Capture the cell that displays the provided text and extract its (x, y) central coordinate. 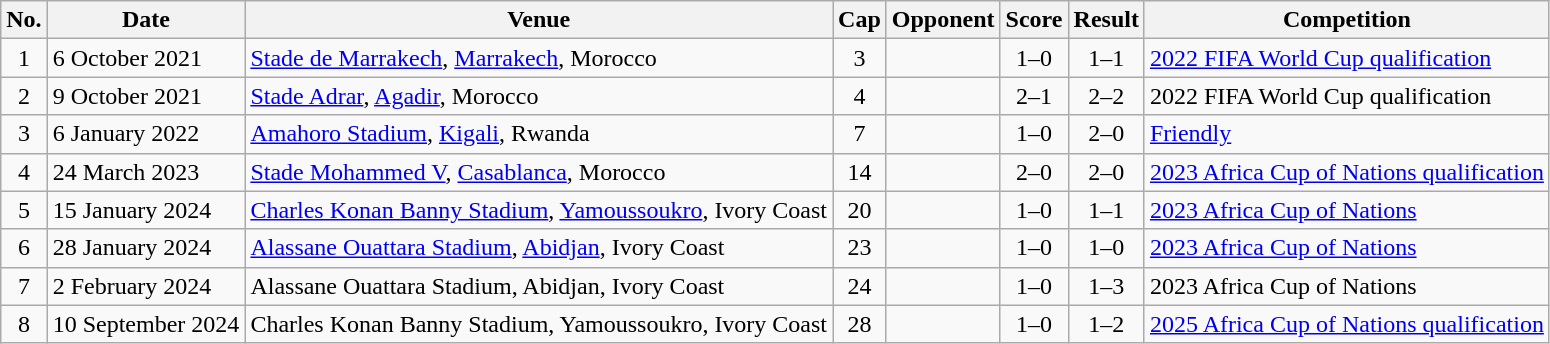
23 (860, 248)
Stade de Marrakech, Marrakech, Morocco (539, 58)
Stade Adrar, Agadir, Morocco (539, 96)
2025 Africa Cup of Nations qualification (1346, 324)
No. (24, 20)
2 (24, 96)
24 March 2023 (146, 172)
1–2 (1106, 324)
6 January 2022 (146, 134)
Venue (539, 20)
10 September 2024 (146, 324)
6 (24, 248)
8 (24, 324)
1 (24, 58)
Opponent (943, 20)
20 (860, 210)
2023 Africa Cup of Nations qualification (1346, 172)
14 (860, 172)
28 January 2024 (146, 248)
2–1 (1034, 96)
Friendly (1346, 134)
9 October 2021 (146, 96)
2 February 2024 (146, 286)
24 (860, 286)
Competition (1346, 20)
6 October 2021 (146, 58)
2–2 (1106, 96)
15 January 2024 (146, 210)
Result (1106, 20)
Cap (860, 20)
Score (1034, 20)
28 (860, 324)
Date (146, 20)
Amahoro Stadium, Kigali, Rwanda (539, 134)
Stade Mohammed V, Casablanca, Morocco (539, 172)
5 (24, 210)
1–3 (1106, 286)
